Find where the given text appears and provide that cell's center as (x, y) coordinate. 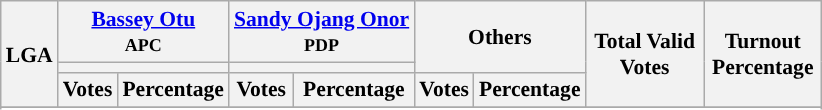
Turnout Percentage (763, 54)
Others (500, 36)
Total Valid Votes (645, 54)
Bassey OtuAPC (144, 32)
LGA (30, 54)
Sandy Ojang OnorPDP (322, 32)
